Locate the cell with the specified text and output its [X, Y] center coordinate. 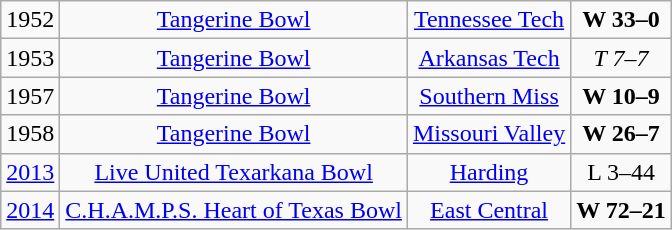
T 7–7 [622, 58]
1958 [30, 134]
W 72–21 [622, 210]
East Central [488, 210]
Arkansas Tech [488, 58]
Tennessee Tech [488, 20]
1957 [30, 96]
L 3–44 [622, 172]
C.H.A.M.P.S. Heart of Texas Bowl [234, 210]
2013 [30, 172]
Harding [488, 172]
1953 [30, 58]
Missouri Valley [488, 134]
W 10–9 [622, 96]
Southern Miss [488, 96]
W 26–7 [622, 134]
Live United Texarkana Bowl [234, 172]
2014 [30, 210]
1952 [30, 20]
W 33–0 [622, 20]
